Capture the cell that displays the provided text and extract its [X, Y] central coordinate. 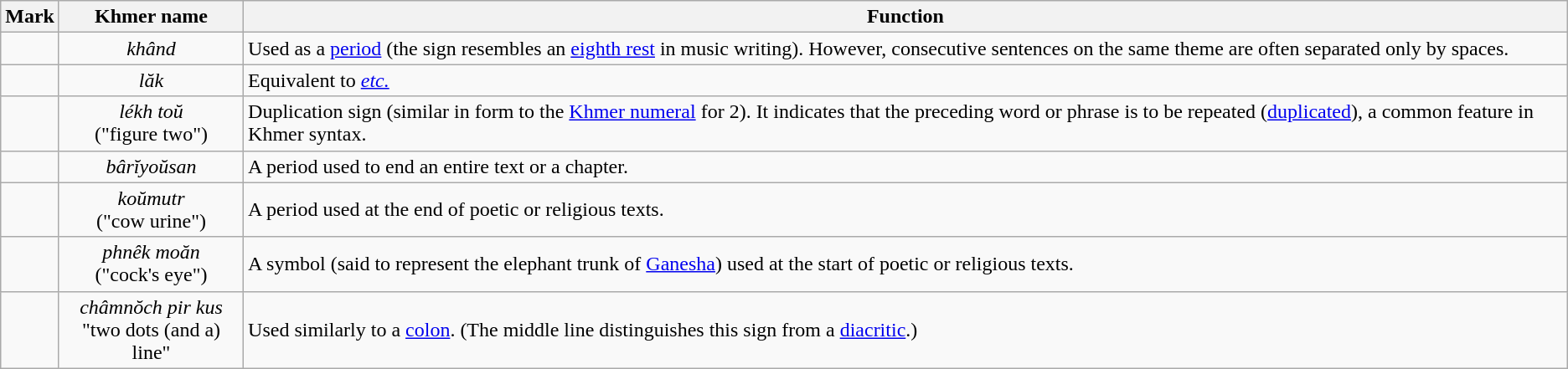
A period used at the end of poetic or religious texts. [906, 209]
A symbol (said to represent the elephant trunk of Ganesha) used at the start of poetic or religious texts. [906, 264]
A period used to end an entire text or a chapter. [906, 167]
lékh toŭ ("figure two") [151, 124]
Mark [30, 17]
Khmer name [151, 17]
châmnŏch pir kus "two dots (and a) line" [151, 330]
phnêk moăn ("cock's eye") [151, 264]
khând [151, 49]
koŭmutr ("cow urine") [151, 209]
lăk [151, 80]
Function [906, 17]
bârĭyoŭsan [151, 167]
Used similarly to a colon. (The middle line distinguishes this sign from a diacritic.) [906, 330]
Equivalent to etc. [906, 80]
